Extract the [x, y] coordinate from the center of the cell holding the provided text.  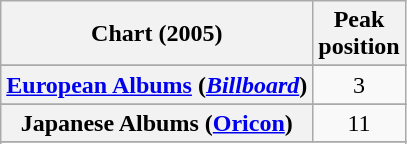
Peakposition [359, 34]
11 [359, 123]
Japanese Albums (Oricon) [157, 123]
3 [359, 85]
Chart (2005) [157, 34]
European Albums (Billboard) [157, 85]
